Locate the cell with the specified text and output its [x, y] center coordinate. 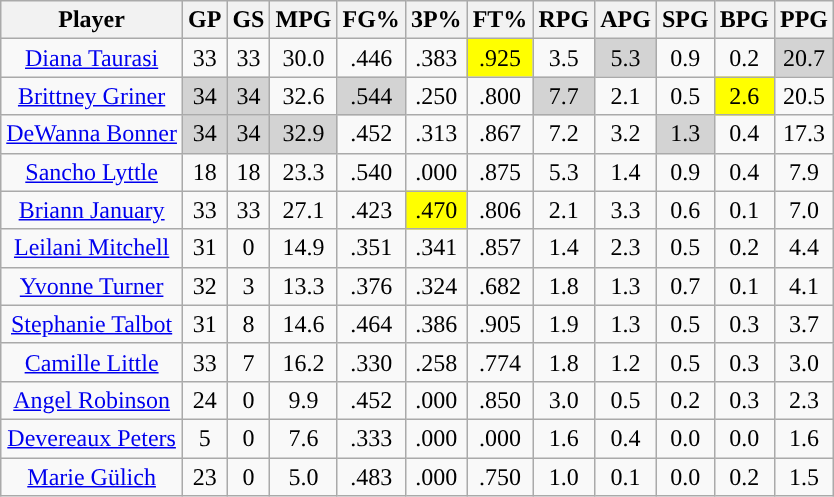
.925 [500, 58]
1.2 [626, 362]
14.9 [304, 248]
4.1 [804, 286]
7.2 [564, 134]
Brittney Griner [92, 96]
.905 [500, 324]
.376 [371, 286]
7.0 [804, 210]
Sancho Lyttle [92, 172]
7.7 [564, 96]
3 [248, 286]
.464 [371, 324]
BPG [744, 20]
7.6 [304, 438]
.806 [500, 210]
Marie Gülich [92, 477]
7 [248, 362]
.774 [500, 362]
20.5 [804, 96]
13.3 [304, 286]
14.6 [304, 324]
20.7 [804, 58]
3.5 [564, 58]
.383 [436, 58]
.750 [500, 477]
Leilani Mitchell [92, 248]
.446 [371, 58]
0.6 [685, 210]
0.7 [685, 286]
FT% [500, 20]
Camille Little [92, 362]
Devereaux Peters [92, 438]
9.9 [304, 400]
.250 [436, 96]
5.0 [304, 477]
.875 [500, 172]
16.2 [304, 362]
.351 [371, 248]
Angel Robinson [92, 400]
5 [204, 438]
Yvonne Turner [92, 286]
4.4 [804, 248]
.341 [436, 248]
.423 [371, 210]
Stephanie Talbot [92, 324]
MPG [304, 20]
3.3 [626, 210]
32.9 [304, 134]
3P% [436, 20]
.483 [371, 477]
SPG [685, 20]
.682 [500, 286]
APG [626, 20]
.800 [500, 96]
23 [204, 477]
1.0 [564, 477]
27.1 [304, 210]
1.9 [564, 324]
.850 [500, 400]
DeWanna Bonner [92, 134]
.867 [500, 134]
24 [204, 400]
3.7 [804, 324]
32.6 [304, 96]
PPG [804, 20]
RPG [564, 20]
.324 [436, 286]
GS [248, 20]
32 [204, 286]
.333 [371, 438]
23.3 [304, 172]
GP [204, 20]
.470 [436, 210]
FG% [371, 20]
30.0 [304, 58]
8 [248, 324]
17.3 [804, 134]
Diana Taurasi [92, 58]
.544 [371, 96]
.313 [436, 134]
.330 [371, 362]
3.2 [626, 134]
1.5 [804, 477]
.857 [500, 248]
.386 [436, 324]
7.9 [804, 172]
.258 [436, 362]
Player [92, 20]
Briann January [92, 210]
.540 [371, 172]
2.6 [744, 96]
